Return the (X, Y) coordinate for the center point of the cell that contains the specified text.  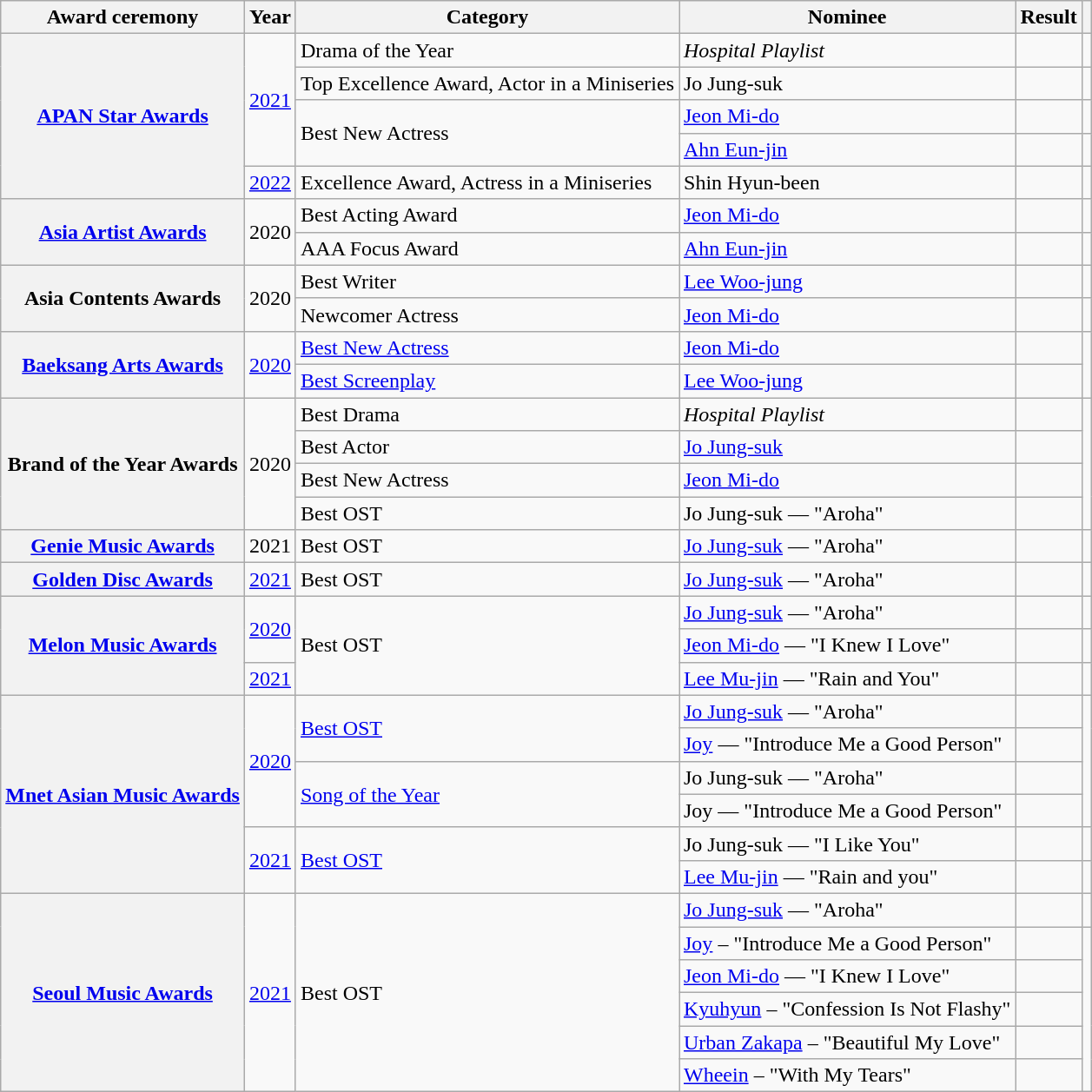
Urban Zakapa – "Beautiful My Love" (848, 1042)
Melon Music Awards (123, 645)
Joy – "Introduce Me a Good Person" (848, 943)
Mnet Asian Music Awards (123, 794)
2022 (269, 182)
Best Screenplay (486, 381)
Newcomer Actress (486, 314)
Drama of the Year (486, 50)
Asia Contents Awards (123, 298)
Seoul Music Awards (123, 992)
Brand of the Year Awards (123, 464)
Result (1049, 17)
Golden Disc Awards (123, 579)
Best Actor (486, 447)
Lee Mu-jin — "Rain and you" (848, 877)
Asia Artist Awards (123, 232)
Kyuhyun – "Confession Is Not Flashy" (848, 1009)
Baeksang Arts Awards (123, 364)
AAA Focus Award (486, 248)
Wheein – "With My Tears" (848, 1075)
Nominee (848, 17)
Top Excellence Award, Actor in a Miniseries (486, 83)
Year (269, 17)
Excellence Award, Actress in a Miniseries (486, 182)
Genie Music Awards (123, 546)
Best Writer (486, 281)
Shin Hyun-been (848, 182)
Award ceremony (123, 17)
Lee Mu-jin — "Rain and You" (848, 678)
Song of the Year (486, 794)
Category (486, 17)
APAN Star Awards (123, 116)
Best Acting Award (486, 215)
Best Drama (486, 414)
Jo Jung-suk — "I Like You" (848, 844)
